Search for the cell housing the specified text and yield its [X, Y] center coordinate. 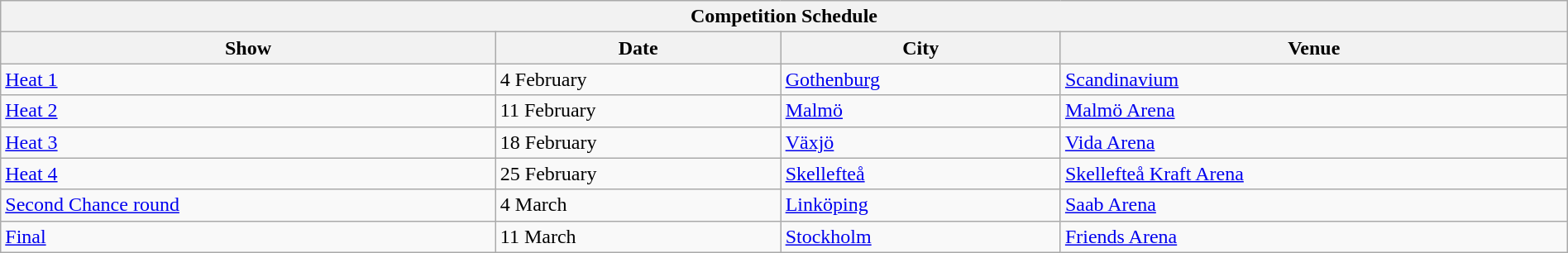
Vida Arena [1313, 142]
Gothenburg [920, 79]
25 February [638, 174]
Saab Arena [1313, 205]
Malmö [920, 111]
Heat 1 [248, 79]
Heat 3 [248, 142]
Venue [1313, 48]
Competition Schedule [784, 17]
Date [638, 48]
Linköping [920, 205]
Växjö [920, 142]
4 February [638, 79]
Stockholm [920, 236]
Scandinavium [1313, 79]
Heat 4 [248, 174]
Second Chance round [248, 205]
Friends Arena [1313, 236]
Skellefteå [920, 174]
Skellefteå Kraft Arena [1313, 174]
18 February [638, 142]
4 March [638, 205]
11 February [638, 111]
Final [248, 236]
Malmö Arena [1313, 111]
Show [248, 48]
Heat 2 [248, 111]
City [920, 48]
11 March [638, 236]
